For the text-containing cell, return its midpoint in [x, y] coordinate format. 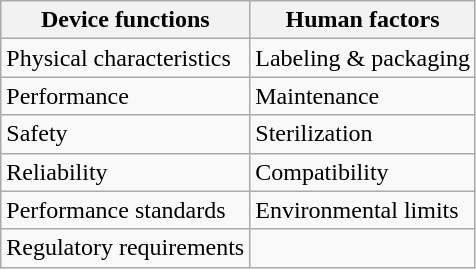
Environmental limits [363, 210]
Safety [126, 134]
Sterilization [363, 134]
Labeling & packaging [363, 58]
Performance [126, 96]
Reliability [126, 172]
Device functions [126, 20]
Maintenance [363, 96]
Physical characteristics [126, 58]
Performance standards [126, 210]
Compatibility [363, 172]
Regulatory requirements [126, 248]
Human factors [363, 20]
